Search for the cell housing the specified text and yield its (x, y) center coordinate. 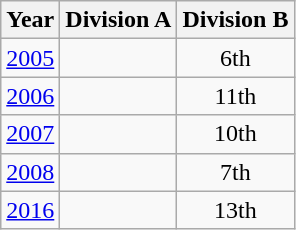
11th (236, 96)
Division A (118, 20)
2007 (30, 134)
13th (236, 210)
2006 (30, 96)
6th (236, 58)
Year (30, 20)
10th (236, 134)
Division B (236, 20)
2016 (30, 210)
2005 (30, 58)
2008 (30, 172)
7th (236, 172)
